Extract the [x, y] coordinate from the center of the cell holding the provided text.  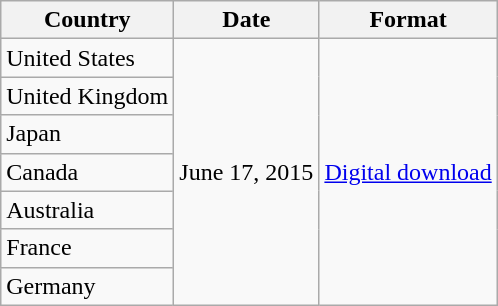
Germany [88, 286]
United Kingdom [88, 96]
United States [88, 58]
Japan [88, 134]
Date [246, 20]
France [88, 248]
Digital download [408, 172]
June 17, 2015 [246, 172]
Format [408, 20]
Australia [88, 210]
Country [88, 20]
Canada [88, 172]
